For the text-containing cell, return its midpoint in [X, Y] coordinate format. 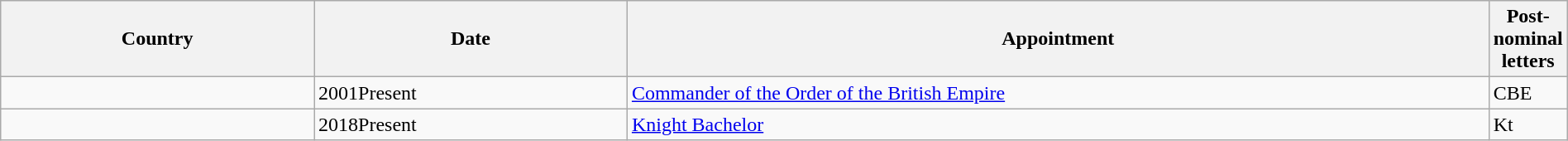
Commander of the Order of the British Empire [1058, 93]
Kt [1528, 124]
Date [471, 39]
2018Present [471, 124]
CBE [1528, 93]
2001Present [471, 93]
Country [157, 39]
Knight Bachelor [1058, 124]
Appointment [1058, 39]
Post-nominal letters [1528, 39]
